Determine the [x, y] coordinate at the center of the cell enclosing the given text.  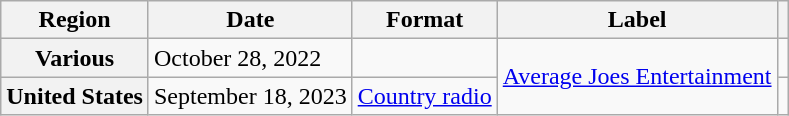
Format [424, 20]
United States [75, 96]
Country radio [424, 96]
Label [637, 20]
September 18, 2023 [250, 96]
October 28, 2022 [250, 58]
Date [250, 20]
Average Joes Entertainment [637, 77]
Various [75, 58]
Region [75, 20]
